Detect which cell encompasses the target text, then output its (X, Y) center coordinate. 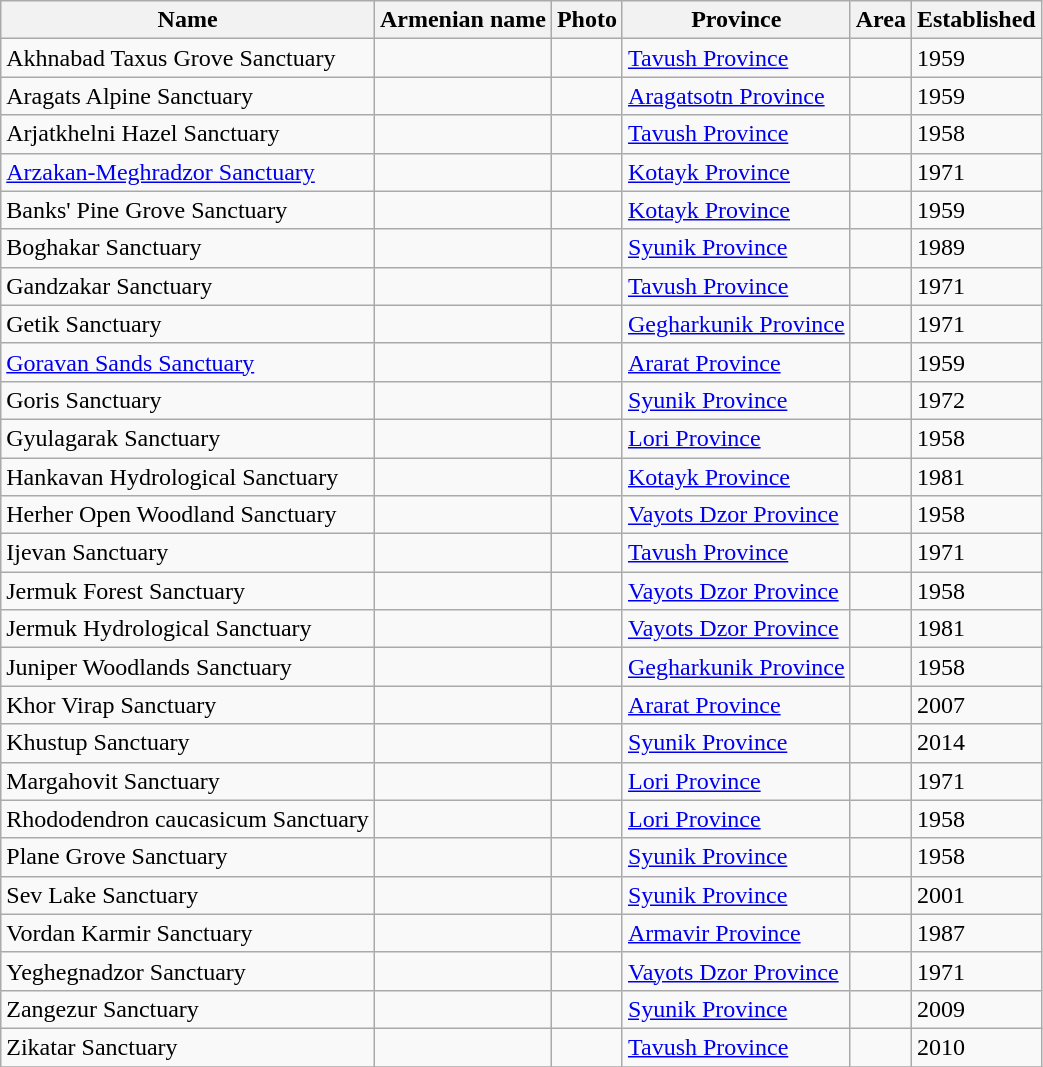
Margahovit Sanctuary (188, 781)
2010 (976, 1047)
Yeghegnadzor Sanctuary (188, 971)
Photo (586, 20)
Getik Sanctuary (188, 324)
Jermuk Hydrological Sanctuary (188, 629)
Plane Grove Sanctuary (188, 857)
Name (188, 20)
Vordan Karmir Sanctuary (188, 933)
Gandzakar Sanctuary (188, 286)
Juniper Woodlands Sanctuary (188, 667)
Arzakan-Meghradzor Sanctuary (188, 172)
2001 (976, 895)
Herher Open Woodland Sanctuary (188, 515)
1989 (976, 248)
Boghakar Sanctuary (188, 248)
Khustup Sanctuary (188, 743)
1987 (976, 933)
Akhnabad Taxus Grove Sanctuary (188, 58)
1972 (976, 400)
Banks' Pine Grove Sanctuary (188, 210)
Arjatkhelni Hazel Sanctuary (188, 134)
Armavir Province (736, 933)
Zangezur Sanctuary (188, 1009)
Hankavan Hydrological Sanctuary (188, 477)
2007 (976, 705)
Armenian name (462, 20)
Sev Lake Sanctuary (188, 895)
Province (736, 20)
Established (976, 20)
Goravan Sands Sanctuary (188, 362)
Khor Virap Sanctuary (188, 705)
Zikatar Sanctuary (188, 1047)
Gyulagarak Sanctuary (188, 438)
Jermuk Forest Sanctuary (188, 591)
2014 (976, 743)
Ijevan Sanctuary (188, 553)
Goris Sanctuary (188, 400)
Rhododendron caucasicum Sanctuary (188, 819)
Area (880, 20)
2009 (976, 1009)
Aragatsotn Province (736, 96)
Aragats Alpine Sanctuary (188, 96)
